For the text-containing cell, return its midpoint in (x, y) coordinate format. 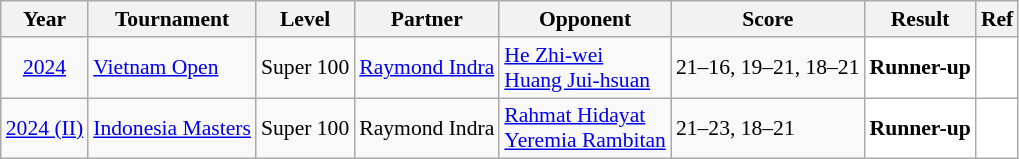
21–16, 19–21, 18–21 (768, 68)
Score (768, 19)
2024 (44, 68)
Year (44, 19)
21–23, 18–21 (768, 128)
Opponent (585, 19)
Vietnam Open (172, 68)
Partner (426, 19)
Result (920, 19)
Ref (997, 19)
Tournament (172, 19)
Rahmat Hidayat Yeremia Rambitan (585, 128)
Level (305, 19)
He Zhi-wei Huang Jui-hsuan (585, 68)
2024 (II) (44, 128)
Indonesia Masters (172, 128)
